From the cell containing the given text, extract its center point as (X, Y) coordinate. 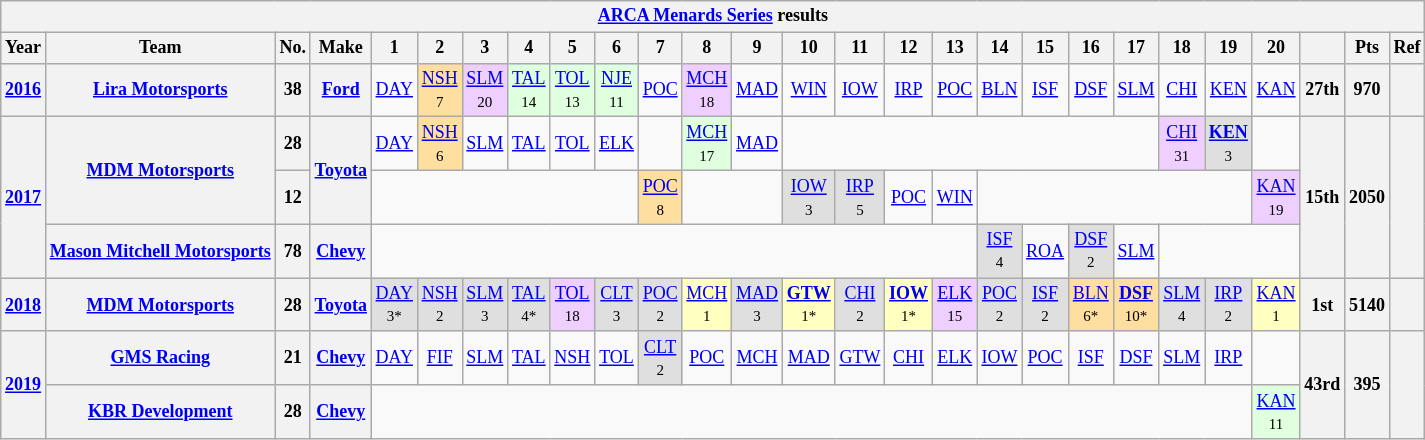
CLT2 (660, 358)
MCH1 (707, 305)
DAY3* (394, 305)
11 (860, 48)
GTW (860, 358)
MAD3 (758, 305)
KAN11 (1276, 412)
1st (1322, 305)
ISF2 (1046, 305)
20 (1276, 48)
BLN6* (1090, 305)
5 (572, 48)
NJE11 (617, 90)
2050 (1368, 198)
9 (758, 48)
Make (340, 48)
15 (1046, 48)
13 (954, 48)
FIF (440, 358)
KAN1 (1276, 305)
ROA (1046, 251)
CHI2 (860, 305)
18 (1182, 48)
2 (440, 48)
15th (1322, 198)
TAL4* (529, 305)
NSH (572, 358)
19 (1229, 48)
KEN3 (1229, 144)
CLT3 (617, 305)
MCH17 (707, 144)
KBR Development (160, 412)
IRP2 (1229, 305)
ARCA Menards Series results (713, 16)
IOW1* (909, 305)
10 (808, 48)
4 (529, 48)
78 (292, 251)
IOW3 (808, 197)
7 (660, 48)
2016 (24, 90)
MCH18 (707, 90)
Ref (1407, 48)
MCH (758, 358)
CHI31 (1182, 144)
970 (1368, 90)
NSH2 (440, 305)
TAL14 (529, 90)
IRP5 (860, 197)
2019 (24, 384)
3 (485, 48)
Pts (1368, 48)
DSF10* (1136, 305)
Year (24, 48)
8 (707, 48)
21 (292, 358)
SLM4 (1182, 305)
NSH7 (440, 90)
43rd (1322, 384)
SLM20 (485, 90)
NSH6 (440, 144)
38 (292, 90)
Ford (340, 90)
Mason Mitchell Motorsports (160, 251)
TOL13 (572, 90)
Lira Motorsports (160, 90)
TOL18 (572, 305)
BLN (1000, 90)
DSF2 (1090, 251)
GTW1* (808, 305)
5140 (1368, 305)
KEN (1229, 90)
GMS Racing (160, 358)
1 (394, 48)
POC8 (660, 197)
395 (1368, 384)
ELK15 (954, 305)
17 (1136, 48)
6 (617, 48)
16 (1090, 48)
2018 (24, 305)
Team (160, 48)
ISF4 (1000, 251)
KAN19 (1276, 197)
KAN (1276, 90)
No. (292, 48)
2017 (24, 198)
SLM3 (485, 305)
14 (1000, 48)
27th (1322, 90)
